Find where the given text appears and provide that cell's center as (x, y) coordinate. 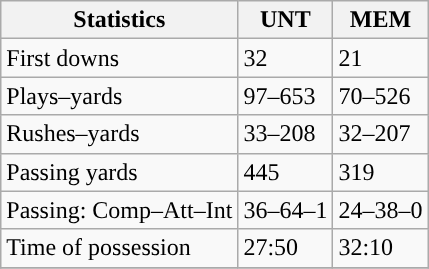
Rushes–yards (120, 134)
First downs (120, 58)
UNT (286, 20)
24–38–0 (380, 210)
Passing: Comp–Att–Int (120, 210)
21 (380, 58)
Statistics (120, 20)
Passing yards (120, 172)
70–526 (380, 96)
32 (286, 58)
Plays–yards (120, 96)
Time of possession (120, 248)
32–207 (380, 134)
97–653 (286, 96)
32:10 (380, 248)
27:50 (286, 248)
36–64–1 (286, 210)
319 (380, 172)
445 (286, 172)
MEM (380, 20)
33–208 (286, 134)
